Detect which cell encompasses the target text, then output its [x, y] center coordinate. 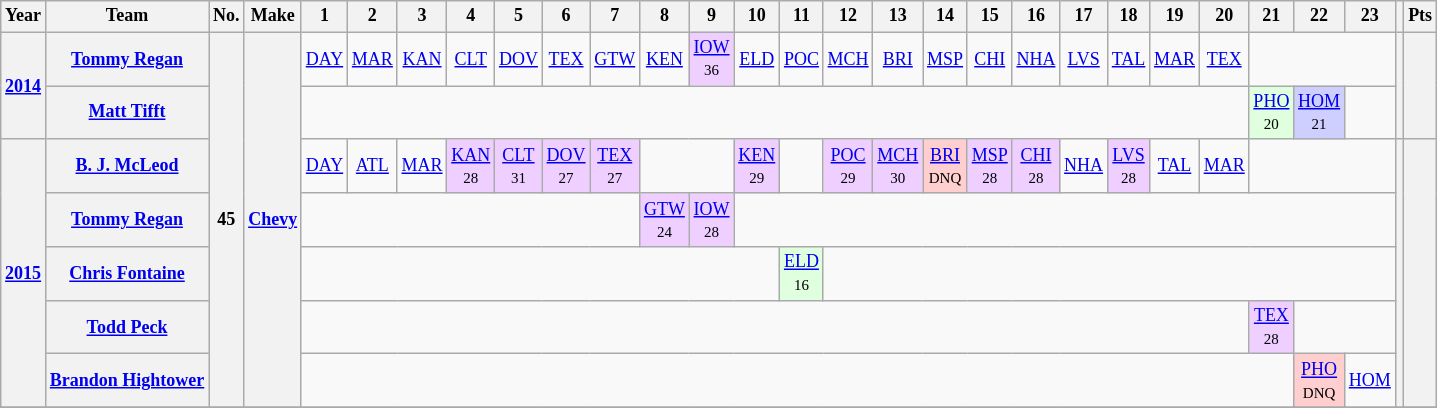
CHI28 [1036, 166]
13 [898, 16]
MCH [848, 59]
KAN28 [471, 166]
IOW36 [712, 59]
1 [324, 16]
11 [802, 16]
Chris Fontaine [126, 274]
BRI [898, 59]
HOM21 [1320, 113]
TEX27 [615, 166]
ELD16 [802, 274]
DOV [519, 59]
21 [1272, 16]
POC [802, 59]
DOV27 [566, 166]
18 [1128, 16]
GTW24 [665, 220]
LVS [1084, 59]
6 [566, 16]
17 [1084, 16]
14 [946, 16]
2014 [24, 86]
16 [1036, 16]
KEN29 [757, 166]
2 [373, 16]
CLT31 [519, 166]
4 [471, 16]
ATL [373, 166]
CHI [990, 59]
PHODNQ [1320, 381]
15 [990, 16]
B. J. McLeod [126, 166]
PHO20 [1272, 113]
2015 [24, 273]
22 [1320, 16]
Todd Peck [126, 327]
MCH30 [898, 166]
HOM [1370, 381]
ELD [757, 59]
Matt Tifft [126, 113]
23 [1370, 16]
Pts [1420, 16]
Team [126, 16]
LVS28 [1128, 166]
20 [1224, 16]
IOW28 [712, 220]
Make [273, 16]
Chevy [273, 220]
8 [665, 16]
9 [712, 16]
CLT [471, 59]
10 [757, 16]
BRIDNQ [946, 166]
No. [226, 16]
5 [519, 16]
Year [24, 16]
7 [615, 16]
12 [848, 16]
KAN [422, 59]
GTW [615, 59]
POC29 [848, 166]
MSP [946, 59]
TEX28 [1272, 327]
Brandon Hightower [126, 381]
19 [1175, 16]
KEN [665, 59]
45 [226, 220]
MSP28 [990, 166]
3 [422, 16]
